Pinpoint the cell where the given text exists, returning its [X, Y] midpoint coordinate. 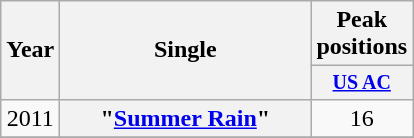
"Summer Rain" [186, 118]
US AC [362, 82]
2011 [30, 118]
Single [186, 50]
Year [30, 50]
16 [362, 118]
Peak positions [362, 34]
